Provide the [X, Y] coordinate of the cell's center where the given text is located.  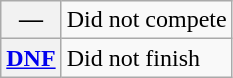
Did not finish [146, 58]
DNF [31, 58]
Did not compete [146, 20]
— [31, 20]
